Determine the [X, Y] coordinate at the center of the cell enclosing the given text.  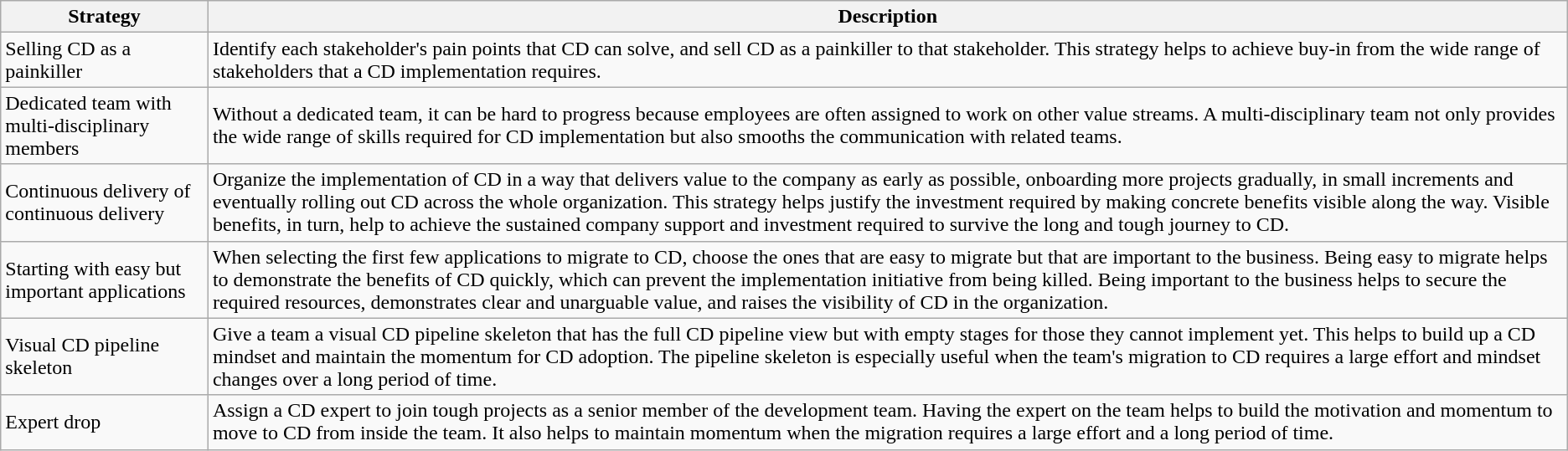
Visual CD pipeline skeleton [105, 356]
Description [888, 17]
Strategy [105, 17]
Expert drop [105, 422]
Starting with easy but important applications [105, 279]
Dedicated team with multi-disciplinary members [105, 126]
Continuous delivery of continuous delivery [105, 202]
Selling CD as a painkiller [105, 60]
